Detect which cell encompasses the target text, then output its [X, Y] center coordinate. 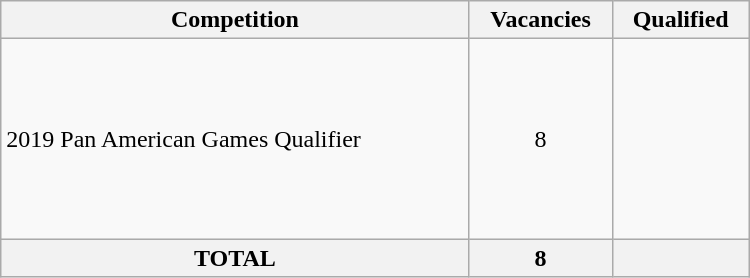
Competition [235, 20]
2019 Pan American Games Qualifier [235, 139]
TOTAL [235, 258]
Qualified [680, 20]
Vacancies [540, 20]
